Return [X, Y] of the center of cell containing provided text 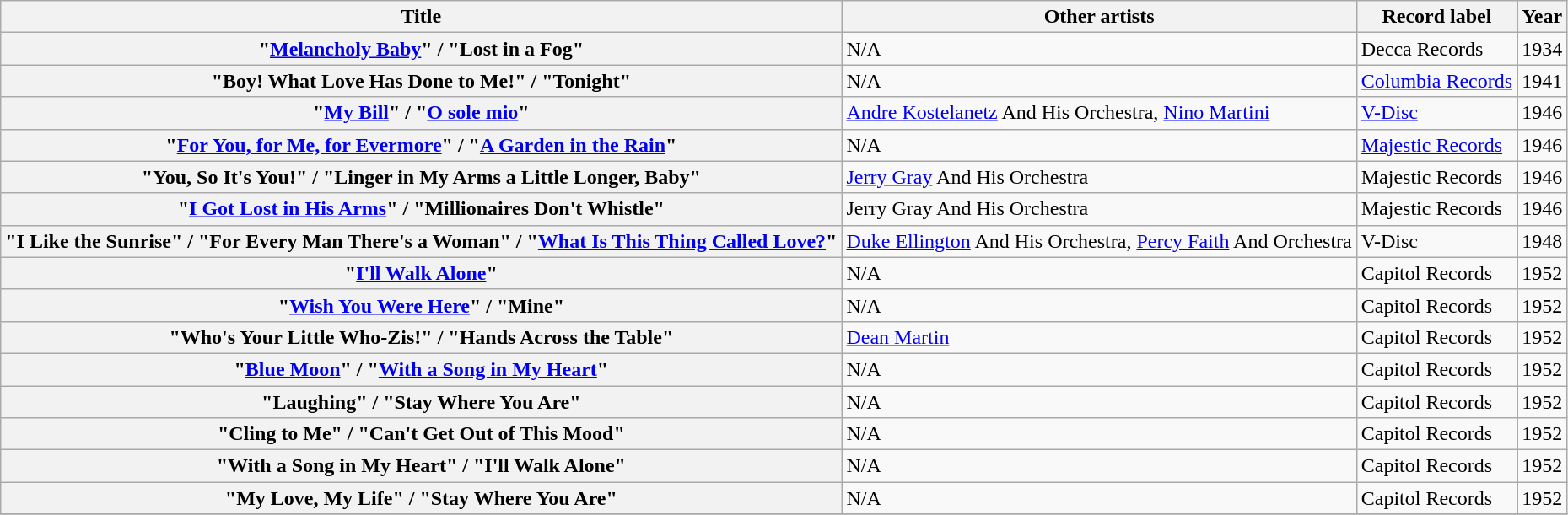
"Blue Moon" / "With a Song in My Heart" [422, 369]
1948 [1542, 241]
"Boy! What Love Has Done to Me!" / "Tonight" [422, 81]
Dean Martin [1099, 337]
Duke Ellington And His Orchestra, Percy Faith And Orchestra [1099, 241]
"I'll Walk Alone" [422, 273]
Year [1542, 17]
"Who's Your Little Who-Zis!" / "Hands Across the Table" [422, 337]
Andre Kostelanetz And His Orchestra, Nino Martini [1099, 113]
Record label [1436, 17]
"Melancholy Baby" / "Lost in a Fog" [422, 49]
"Wish You Were Here" / "Mine" [422, 305]
Decca Records [1436, 49]
"My Bill" / "O sole mio" [422, 113]
"You, So It's You!" / "Linger in My Arms a Little Longer, Baby" [422, 177]
Other artists [1099, 17]
1941 [1542, 81]
"I Like the Sunrise" / "For Every Man There's a Woman" / "What Is This Thing Called Love?" [422, 241]
Columbia Records [1436, 81]
"With a Song in My Heart" / "I'll Walk Alone" [422, 466]
"Cling to Me" / "Can't Get Out of This Mood" [422, 434]
"My Love, My Life" / "Stay Where You Are" [422, 498]
"Laughing" / "Stay Where You Are" [422, 402]
1934 [1542, 49]
"I Got Lost in His Arms" / "Millionaires Don't Whistle" [422, 209]
Title [422, 17]
"For You, for Me, for Evermore" / "A Garden in the Rain" [422, 145]
